Return the [X, Y] coordinate for the center point of the cell that contains the specified text.  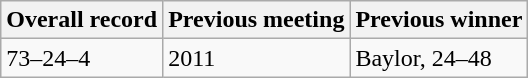
Previous meeting [256, 20]
2011 [256, 58]
73–24–4 [82, 58]
Baylor, 24–48 [439, 58]
Overall record [82, 20]
Previous winner [439, 20]
